Determine the [x, y] coordinate at the center of the cell enclosing the given text.  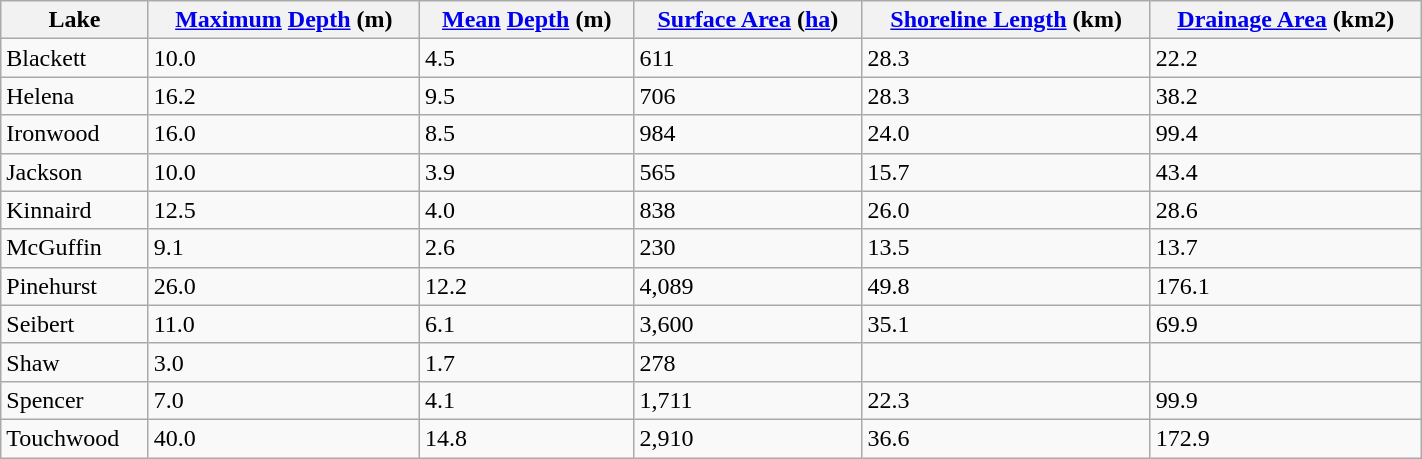
Shaw [74, 362]
2.6 [527, 248]
36.6 [1006, 438]
278 [748, 362]
Drainage Area (km2) [1286, 20]
Mean Depth (m) [527, 20]
3.9 [527, 172]
12.5 [284, 210]
8.5 [527, 134]
40.0 [284, 438]
Maximum Depth (m) [284, 20]
Jackson [74, 172]
Helena [74, 96]
11.0 [284, 324]
12.2 [527, 286]
49.8 [1006, 286]
38.2 [1286, 96]
22.3 [1006, 400]
16.0 [284, 134]
9.5 [527, 96]
15.7 [1006, 172]
13.5 [1006, 248]
7.0 [284, 400]
2,910 [748, 438]
9.1 [284, 248]
4.5 [527, 58]
176.1 [1286, 286]
1.7 [527, 362]
22.2 [1286, 58]
230 [748, 248]
4.1 [527, 400]
4,089 [748, 286]
4.0 [527, 210]
Lake [74, 20]
3,600 [748, 324]
99.9 [1286, 400]
172.9 [1286, 438]
16.2 [284, 96]
Seibert [74, 324]
Touchwood [74, 438]
Pinehurst [74, 286]
69.9 [1286, 324]
99.4 [1286, 134]
Spencer [74, 400]
1,711 [748, 400]
Kinnaird [74, 210]
Ironwood [74, 134]
3.0 [284, 362]
McGuffin [74, 248]
28.6 [1286, 210]
984 [748, 134]
35.1 [1006, 324]
43.4 [1286, 172]
6.1 [527, 324]
13.7 [1286, 248]
611 [748, 58]
Surface Area (ha) [748, 20]
706 [748, 96]
24.0 [1006, 134]
14.8 [527, 438]
838 [748, 210]
Blackett [74, 58]
565 [748, 172]
Shoreline Length (km) [1006, 20]
